Locate the cell with the specified text and output its [X, Y] center coordinate. 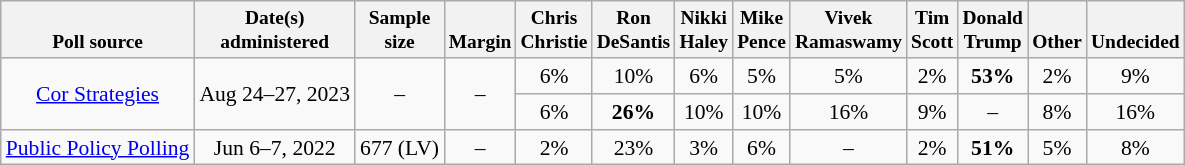
Poll source [98, 30]
8% [1058, 112]
VivekRamaswamy [848, 30]
TimScott [932, 30]
Other [1058, 30]
MikePence [762, 30]
Aug 24–27, 2023 [274, 94]
Date(s)administered [274, 30]
Margin [480, 30]
Cor Strategies [98, 94]
Samplesize [400, 30]
DonaldTrump [993, 30]
NikkiHaley [704, 30]
53% [993, 76]
Undecided [1135, 30]
ChrisChristie [554, 30]
RonDeSantis [634, 30]
26% [634, 112]
